Provide the [X, Y] coordinate of the cell's center where the given text is located.  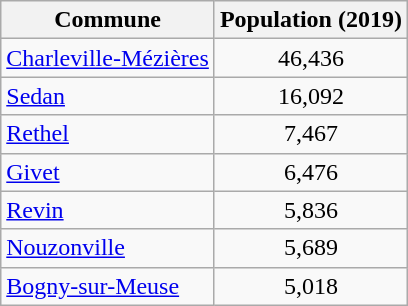
Commune [108, 20]
Rethel [108, 134]
Population (2019) [310, 20]
6,476 [310, 172]
7,467 [310, 134]
5,836 [310, 210]
Revin [108, 210]
Givet [108, 172]
5,689 [310, 248]
16,092 [310, 96]
Nouzonville [108, 248]
46,436 [310, 58]
5,018 [310, 286]
Charleville-Mézières [108, 58]
Bogny-sur-Meuse [108, 286]
Sedan [108, 96]
